From the cell containing the given text, extract its center point as [x, y] coordinate. 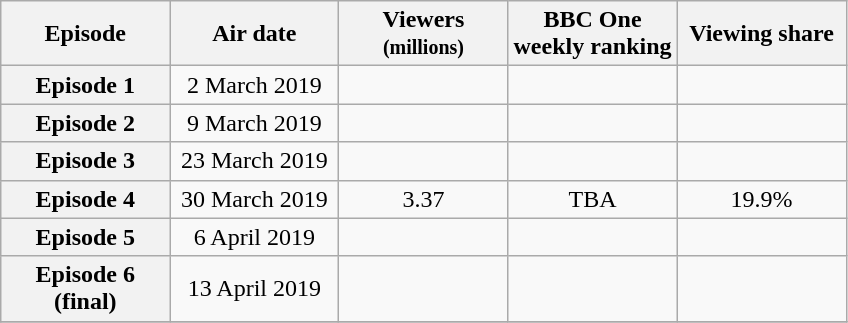
Episode [86, 34]
Viewing share [762, 34]
Episode 4 [86, 199]
3.37 [424, 199]
6 April 2019 [254, 237]
Episode 1 [86, 85]
13 April 2019 [254, 288]
BBC Oneweekly ranking [592, 34]
30 March 2019 [254, 199]
Air date [254, 34]
19.9% [762, 199]
2 March 2019 [254, 85]
23 March 2019 [254, 161]
Viewers(millions) [424, 34]
9 March 2019 [254, 123]
Episode 6(final) [86, 288]
TBA [592, 199]
Episode 3 [86, 161]
Episode 5 [86, 237]
Episode 2 [86, 123]
